Return the (x, y) coordinate for the center point of the cell that contains the specified text.  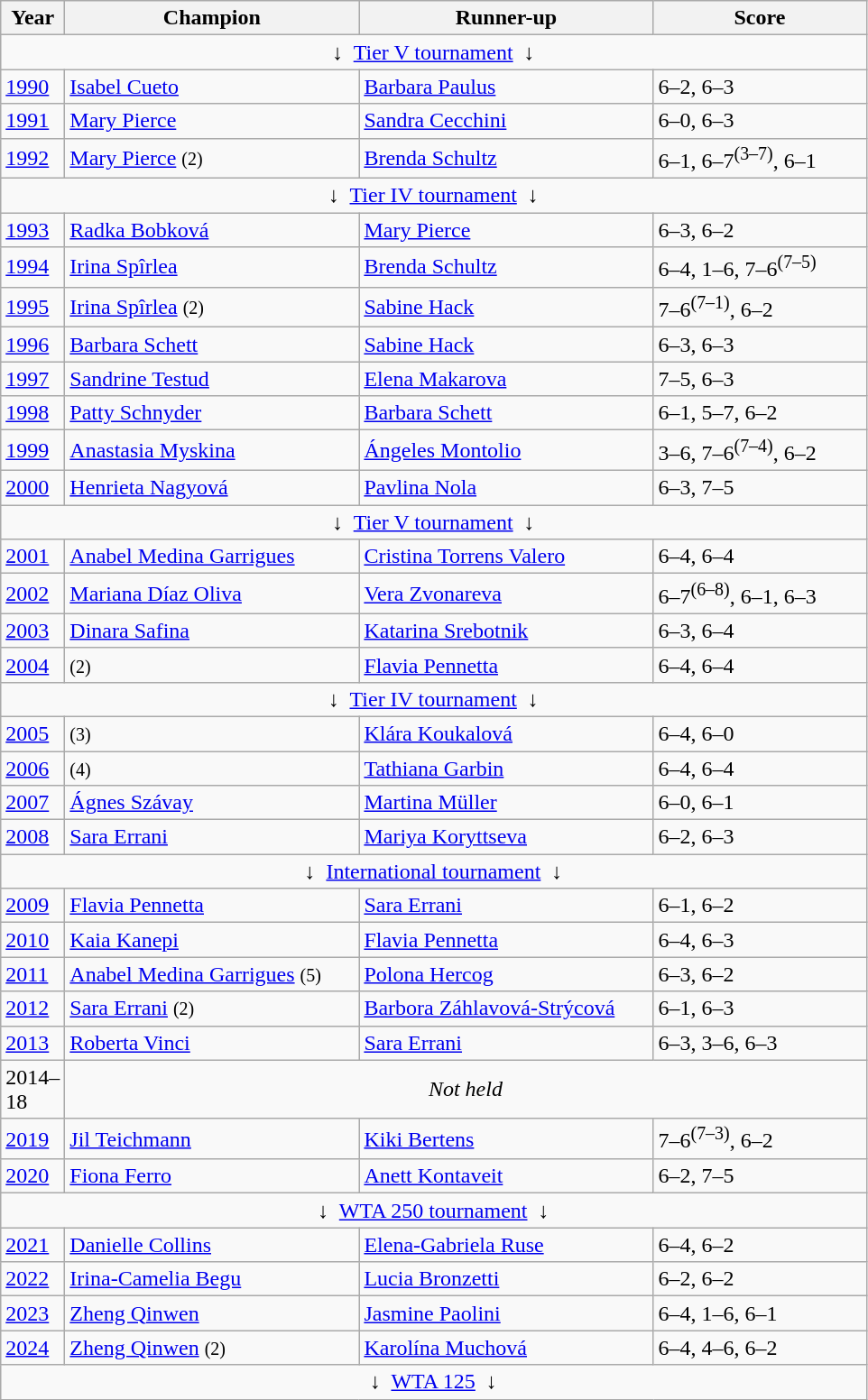
Lucia Bronzetti (506, 1279)
2023 (32, 1313)
7–6(7–3), 6–2 (760, 1138)
2014–18 (32, 1090)
6–1, 6–7(3–7), 6–1 (760, 159)
2000 (32, 488)
(2) (212, 665)
6–3, 6–3 (760, 345)
Martina Müller (506, 803)
Radka Bobková (212, 230)
Katarina Srebotnik (506, 631)
Elena-Gabriela Ruse (506, 1245)
Jil Teichmann (212, 1138)
7–6(7–1), 6–2 (760, 307)
Anett Kontaveit (506, 1176)
Irina-Camelia Begu (212, 1279)
1993 (32, 230)
Sara Errani (2) (212, 1009)
6–0, 6–3 (760, 121)
Dinara Safina (212, 631)
Cristina Torrens Valero (506, 557)
Ángeles Montolio (506, 451)
6–4, 1–6, 6–1 (760, 1313)
Kiki Bertens (506, 1138)
Anabel Medina Garrigues (5) (212, 974)
2007 (32, 803)
6–4, 6–2 (760, 1245)
Runner-up (506, 18)
6–2, 7–5 (760, 1176)
2010 (32, 940)
Roberta Vinci (212, 1043)
Irina Spîrlea (2) (212, 307)
Klára Koukalová (506, 733)
Henrieta Nagyová (212, 488)
7–5, 6–3 (760, 379)
Anabel Medina Garrigues (212, 557)
6–3, 7–5 (760, 488)
Mariya Koryttseva (506, 837)
2008 (32, 837)
Polona Hercog (506, 974)
Patty Schnyder (212, 413)
1999 (32, 451)
6–7(6–8), 6–1, 6–3 (760, 594)
6–4, 1–6, 7–6(7–5) (760, 267)
1990 (32, 87)
2003 (32, 631)
↓ WTA 250 tournament ↓ (433, 1211)
6–3, 3–6, 6–3 (760, 1043)
Karolína Muchová (506, 1348)
Pavlina Nola (506, 488)
6–1, 6–2 (760, 906)
2001 (32, 557)
6–4, 6–0 (760, 733)
Mariana Díaz Oliva (212, 594)
1995 (32, 307)
2019 (32, 1138)
↓ WTA 125 ↓ (433, 1382)
1996 (32, 345)
Ágnes Szávay (212, 803)
2022 (32, 1279)
(3) (212, 733)
Jasmine Paolini (506, 1313)
1998 (32, 413)
Tathiana Garbin (506, 769)
Barbora Záhlavová-Strýcová (506, 1009)
2021 (32, 1245)
1992 (32, 159)
6–0, 6–1 (760, 803)
6–2, 6–2 (760, 1279)
2012 (32, 1009)
Champion (212, 18)
2005 (32, 733)
6–3, 6–4 (760, 631)
Sandrine Testud (212, 379)
Barbara Paulus (506, 87)
Danielle Collins (212, 1245)
2011 (32, 974)
Elena Makarova (506, 379)
1991 (32, 121)
↓ International tournament ↓ (433, 871)
Year (32, 18)
Vera Zvonareva (506, 594)
6–4, 6–3 (760, 940)
Irina Spîrlea (212, 267)
6–4, 4–6, 6–2 (760, 1348)
Zheng Qinwen (2) (212, 1348)
Not held (466, 1090)
Score (760, 18)
Anastasia Myskina (212, 451)
2002 (32, 594)
Mary Pierce (2) (212, 159)
Kaia Kanepi (212, 940)
Sandra Cecchini (506, 121)
3–6, 7–6(7–4), 6–2 (760, 451)
(4) (212, 769)
6–1, 6–3 (760, 1009)
Fiona Ferro (212, 1176)
2020 (32, 1176)
2004 (32, 665)
2024 (32, 1348)
Isabel Cueto (212, 87)
Zheng Qinwen (212, 1313)
1994 (32, 267)
2006 (32, 769)
1997 (32, 379)
6–1, 5–7, 6–2 (760, 413)
2013 (32, 1043)
2009 (32, 906)
